Detect which cell encompasses the target text, then output its (X, Y) center coordinate. 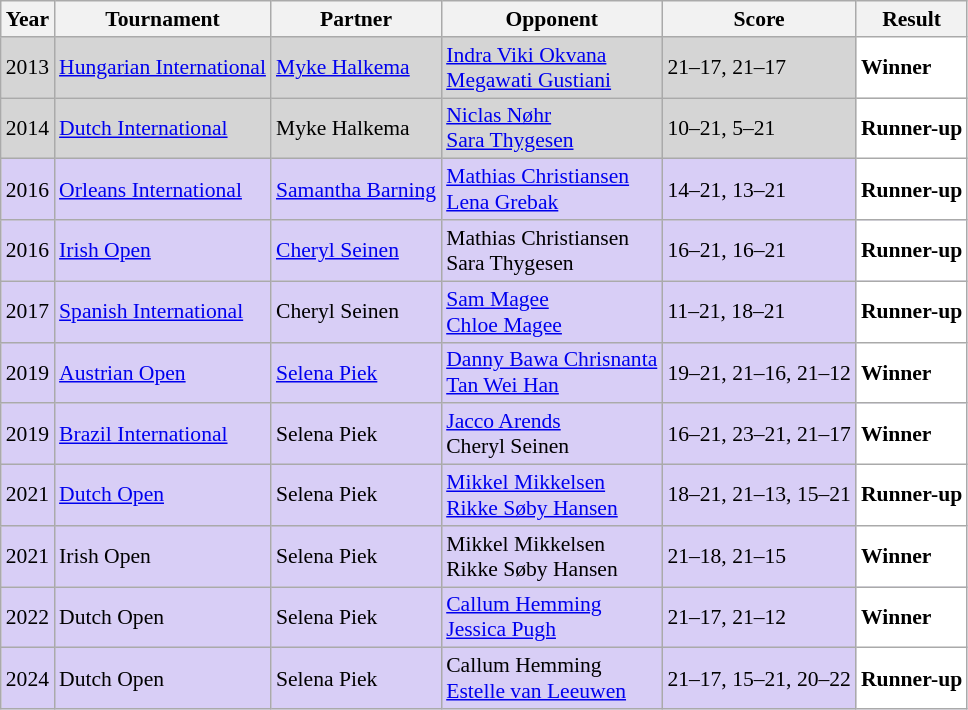
2024 (28, 678)
Result (912, 19)
Score (759, 19)
2013 (28, 68)
Callum Hemming Jessica Pugh (552, 618)
Hungarian International (162, 68)
Sam Magee Chloe Magee (552, 312)
Callum Hemming Estelle van Leeuwen (552, 678)
19–21, 21–16, 21–12 (759, 372)
18–21, 21–13, 15–21 (759, 496)
Spanish International (162, 312)
21–17, 21–12 (759, 618)
2017 (28, 312)
Austrian Open (162, 372)
Mathias Christiansen Lena Grebak (552, 190)
Niclas Nøhr Sara Thygesen (552, 128)
Brazil International (162, 434)
21–18, 21–15 (759, 556)
Danny Bawa Chrisnanta Tan Wei Han (552, 372)
10–21, 5–21 (759, 128)
21–17, 21–17 (759, 68)
Mathias Christiansen Sara Thygesen (552, 250)
Partner (356, 19)
Year (28, 19)
21–17, 15–21, 20–22 (759, 678)
Indra Viki Okvana Megawati Gustiani (552, 68)
Orleans International (162, 190)
Tournament (162, 19)
16–21, 16–21 (759, 250)
Samantha Barning (356, 190)
Dutch International (162, 128)
Opponent (552, 19)
14–21, 13–21 (759, 190)
Jacco Arends Cheryl Seinen (552, 434)
2022 (28, 618)
2014 (28, 128)
11–21, 18–21 (759, 312)
16–21, 23–21, 21–17 (759, 434)
